Locate the cell with the specified text and output its [X, Y] center coordinate. 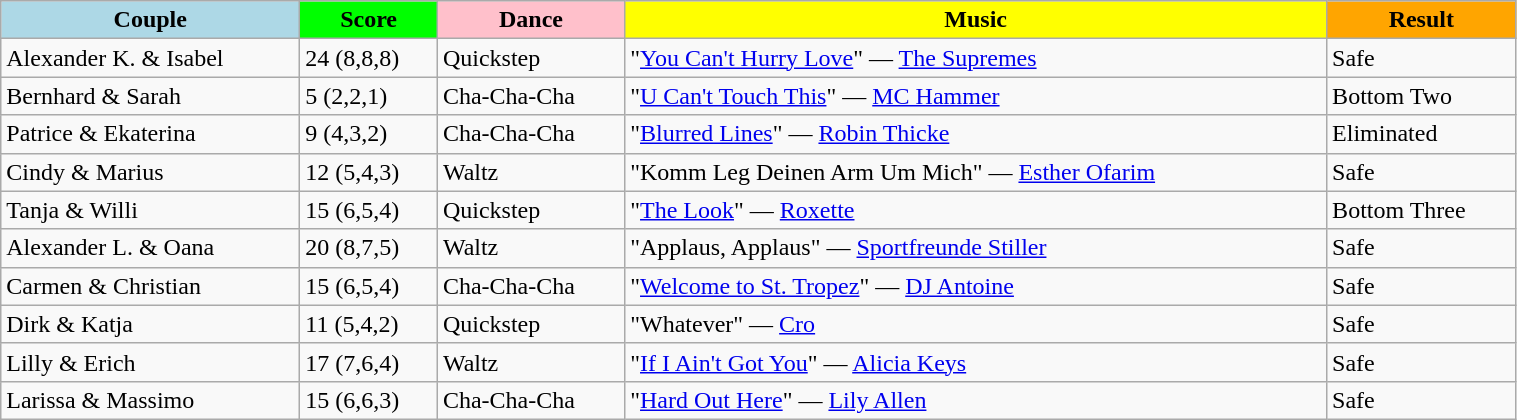
"Whatever" — Cro [976, 324]
"Komm Leg Deinen Arm Um Mich" — Esther Ofarim [976, 172]
12 (5,4,3) [369, 172]
Bottom Two [1422, 96]
Bottom Three [1422, 210]
11 (5,4,2) [369, 324]
20 (8,7,5) [369, 248]
"If I Ain't Got You" — Alicia Keys [976, 362]
Bernhard & Sarah [150, 96]
Music [976, 20]
"U Can't Touch This" — MC Hammer [976, 96]
Result [1422, 20]
5 (2,2,1) [369, 96]
"Welcome to St. Tropez" — DJ Antoine [976, 286]
"Blurred Lines" — Robin Thicke [976, 134]
Patrice & Ekaterina [150, 134]
24 (8,8,8) [369, 58]
Cindy & Marius [150, 172]
"Applaus, Applaus" — Sportfreunde Stiller [976, 248]
17 (7,6,4) [369, 362]
Couple [150, 20]
Score [369, 20]
Alexander L. & Oana [150, 248]
"The Look" — Roxette [976, 210]
"Hard Out Here" — Lily Allen [976, 400]
Eliminated [1422, 134]
"You Can't Hurry Love" — The Supremes [976, 58]
9 (4,3,2) [369, 134]
Tanja & Willi [150, 210]
Dance [530, 20]
Lilly & Erich [150, 362]
15 (6,6,3) [369, 400]
Larissa & Massimo [150, 400]
Carmen & Christian [150, 286]
Dirk & Katja [150, 324]
Alexander K. & Isabel [150, 58]
